Search for the cell housing the specified text and yield its (x, y) center coordinate. 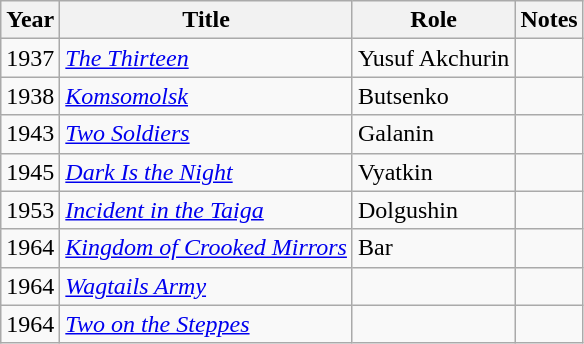
1953 (30, 210)
The Thirteen (206, 58)
Dolgushin (433, 210)
Vyatkin (433, 172)
1945 (30, 172)
Kingdom of Crooked Mirrors (206, 248)
Dark Is the Night (206, 172)
Yusuf Akchurin (433, 58)
Butsenko (433, 96)
Title (206, 20)
Incident in the Taiga (206, 210)
1937 (30, 58)
1938 (30, 96)
Role (433, 20)
Two on the Steppes (206, 324)
Wagtails Army (206, 286)
1943 (30, 134)
Bar (433, 248)
Galanin (433, 134)
Notes (549, 20)
Two Soldiers (206, 134)
Year (30, 20)
Komsomolsk (206, 96)
